Return the (X, Y) coordinate for the center point of the cell that contains the specified text.  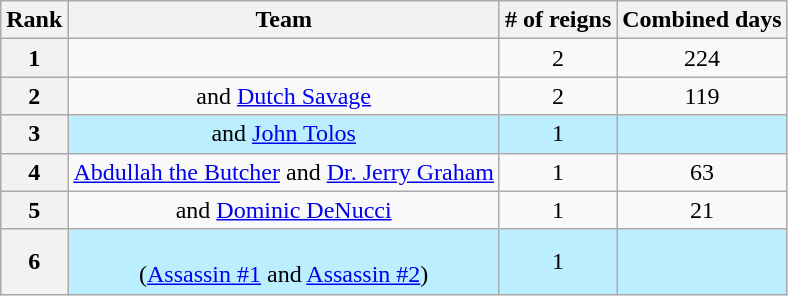
and John Tolos (284, 134)
Team (284, 20)
5 (34, 210)
3 (34, 134)
Combined days (702, 20)
# of reigns (558, 20)
224 (702, 58)
and Dominic DeNucci (284, 210)
119 (702, 96)
Rank (34, 20)
Abdullah the Butcher and Dr. Jerry Graham (284, 172)
21 (702, 210)
(Assassin #1 and Assassin #2) (284, 262)
and Dutch Savage (284, 96)
6 (34, 262)
4 (34, 172)
63 (702, 172)
